For the text-containing cell, return its midpoint in (X, Y) coordinate format. 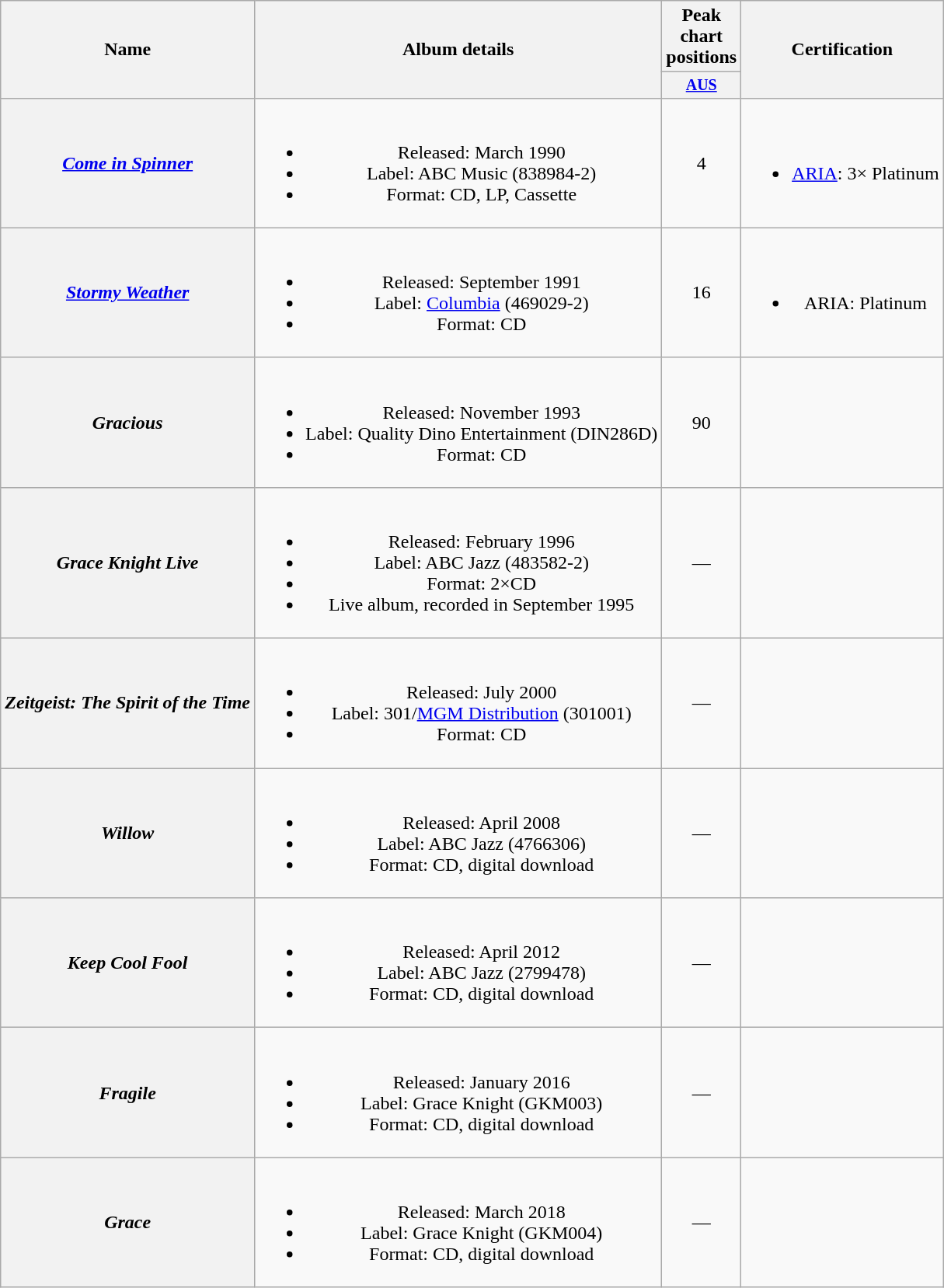
Stormy Weather (127, 292)
4 (702, 163)
Name (127, 50)
Willow (127, 833)
Grace (127, 1223)
Released: November 1993Label: Quality Dino Entertainment (DIN286D)Format: CD (458, 423)
Released: April 2008Label: ABC Jazz (4766306)Format: CD, digital download (458, 833)
AUS (702, 85)
Released: July 2000Label: 301/MGM Distribution (301001)Format: CD (458, 704)
Keep Cool Fool (127, 963)
Released: March 2018Label: Grace Knight (GKM004)Format: CD, digital download (458, 1223)
Album details (458, 50)
16 (702, 292)
Grace Knight Live (127, 562)
Released: March 1990Label: ABC Music (838984-2)Format: CD, LP, Cassette (458, 163)
ARIA: Platinum (842, 292)
90 (702, 423)
Zeitgeist: The Spirit of the Time (127, 704)
ARIA: 3× Platinum (842, 163)
Come in Spinner (127, 163)
Released: February 1996Label: ABC Jazz (483582-2)Format: 2×CDLive album, recorded in September 1995 (458, 562)
Certification (842, 50)
Gracious (127, 423)
Released: April 2012Label: ABC Jazz (2799478)Format: CD, digital download (458, 963)
Peak chart positions (702, 37)
Released: January 2016Label: Grace Knight (GKM003)Format: CD, digital download (458, 1092)
Released: September 1991Label: Columbia (469029-2)Format: CD (458, 292)
Fragile (127, 1092)
